Pinpoint the cell where the given text exists, returning its [x, y] midpoint coordinate. 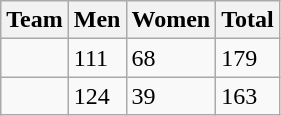
68 [171, 58]
163 [248, 96]
Men [97, 20]
Total [248, 20]
Women [171, 20]
39 [171, 96]
111 [97, 58]
124 [97, 96]
Team [35, 20]
179 [248, 58]
